Locate the cell with the specified text and output its [x, y] center coordinate. 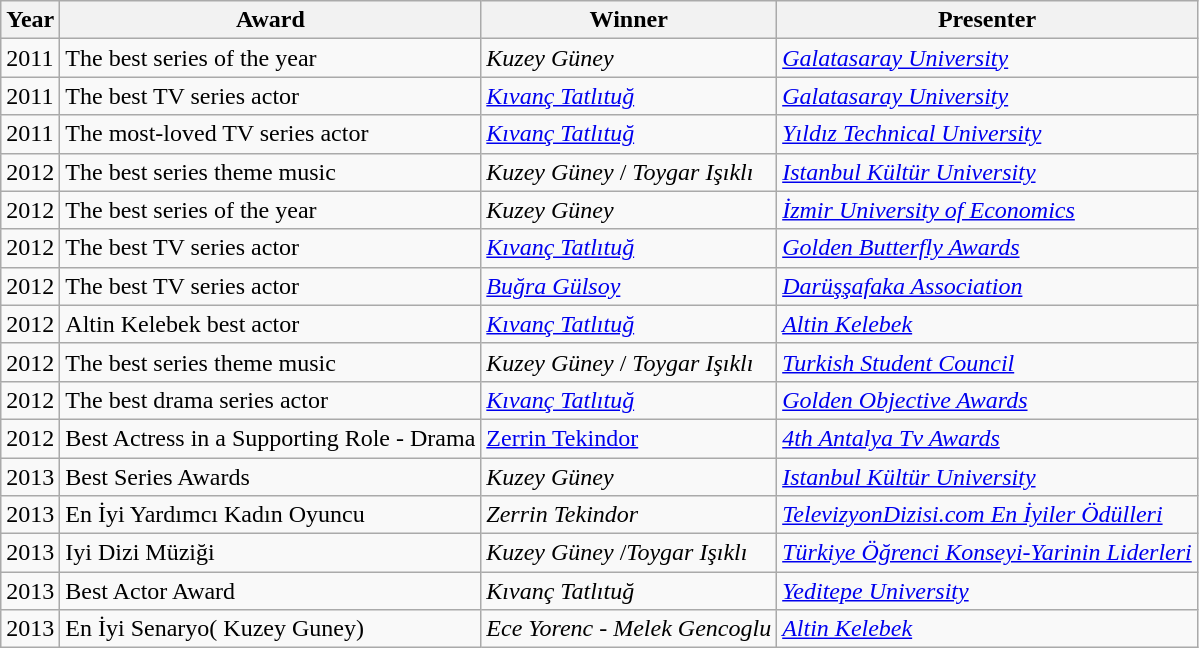
Türkiye Öğrenci Konseyi-Yarinin Liderleri [988, 553]
Winner [629, 20]
The best drama series actor [270, 400]
Yıldız Technical University [988, 134]
Year [30, 20]
Golden Objective Awards [988, 400]
Award [270, 20]
Altin Kelebek best actor [270, 324]
TelevizyonDizisi.com En İyiler Ödülleri [988, 515]
Best Actress in a Supporting Role - Drama [270, 438]
Golden Butterfly Awards [988, 248]
Turkish Student Council [988, 362]
Buğra Gülsoy [629, 286]
4th Antalya Tv Awards [988, 438]
The most-loved TV series actor [270, 134]
Darüşşafaka Association [988, 286]
İzmir University of Economics [988, 210]
Best Series Awards [270, 477]
Kuzey Güney /Toygar Işıklı [629, 553]
Best Actor Award [270, 591]
Yeditepe University [988, 591]
En İyi Senaryo( Kuzey Guney) [270, 629]
Iyi Dizi Müziği [270, 553]
Presenter [988, 20]
Ece Yorenc - Melek Gencoglu [629, 629]
En İyi Yardımcı Kadın Oyuncu [270, 515]
